Return (x, y) of the center of cell containing provided text 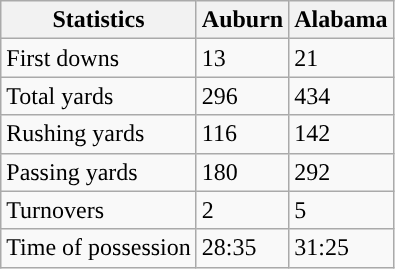
Auburn (242, 20)
5 (341, 210)
Passing yards (99, 172)
Total yards (99, 96)
First downs (99, 58)
180 (242, 172)
13 (242, 58)
21 (341, 58)
31:25 (341, 248)
Turnovers (99, 210)
Time of possession (99, 248)
116 (242, 134)
292 (341, 172)
2 (242, 210)
434 (341, 96)
142 (341, 134)
Statistics (99, 20)
Rushing yards (99, 134)
28:35 (242, 248)
Alabama (341, 20)
296 (242, 96)
